Locate the cell with the specified text and output its (x, y) center coordinate. 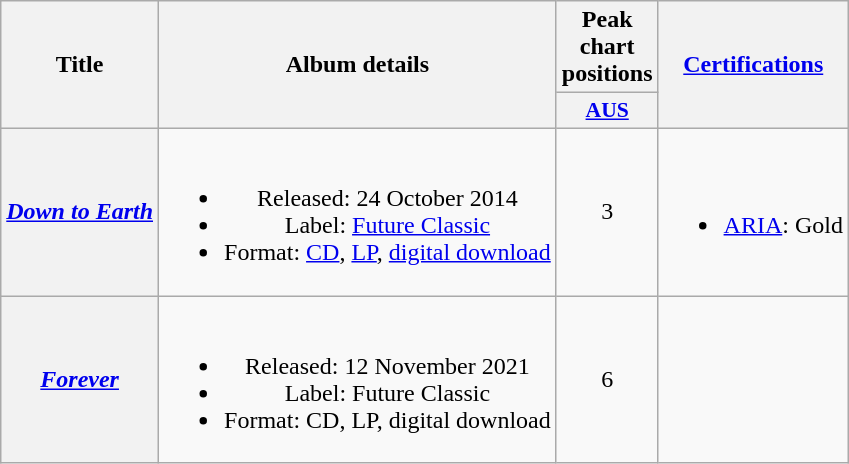
ARIA: Gold (753, 212)
Title (80, 65)
AUS (607, 111)
6 (607, 380)
Peak chart positions (607, 47)
Down to Earth (80, 212)
Forever (80, 380)
3 (607, 212)
Certifications (753, 65)
Released: 24 October 2014Label: Future ClassicFormat: CD, LP, digital download (358, 212)
Released: 12 November 2021Label: Future ClassicFormat: CD, LP, digital download (358, 380)
Album details (358, 65)
